Detect which cell encompasses the target text, then output its (X, Y) center coordinate. 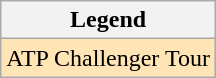
Legend (108, 20)
ATP Challenger Tour (108, 58)
